Find where the given text appears and provide that cell's center as [X, Y] coordinate. 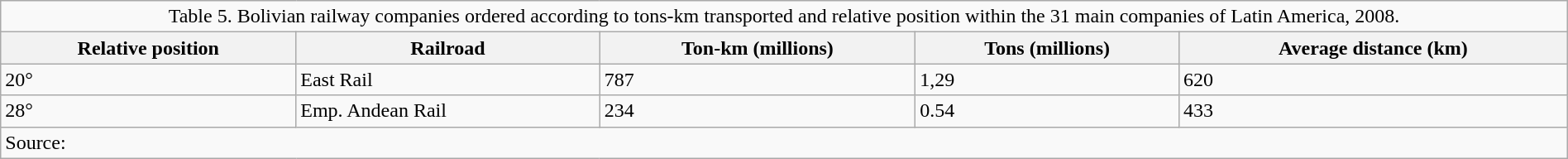
Ton-km (millions) [758, 48]
234 [758, 111]
20° [149, 79]
Tons (millions) [1047, 48]
787 [758, 79]
0.54 [1047, 111]
Average distance (km) [1373, 48]
1,29 [1047, 79]
East Rail [448, 79]
433 [1373, 111]
620 [1373, 79]
Railroad [448, 48]
Emp. Andean Rail [448, 111]
Relative position [149, 48]
28° [149, 111]
Source: [784, 142]
